Capture the cell that displays the provided text and extract its [x, y] central coordinate. 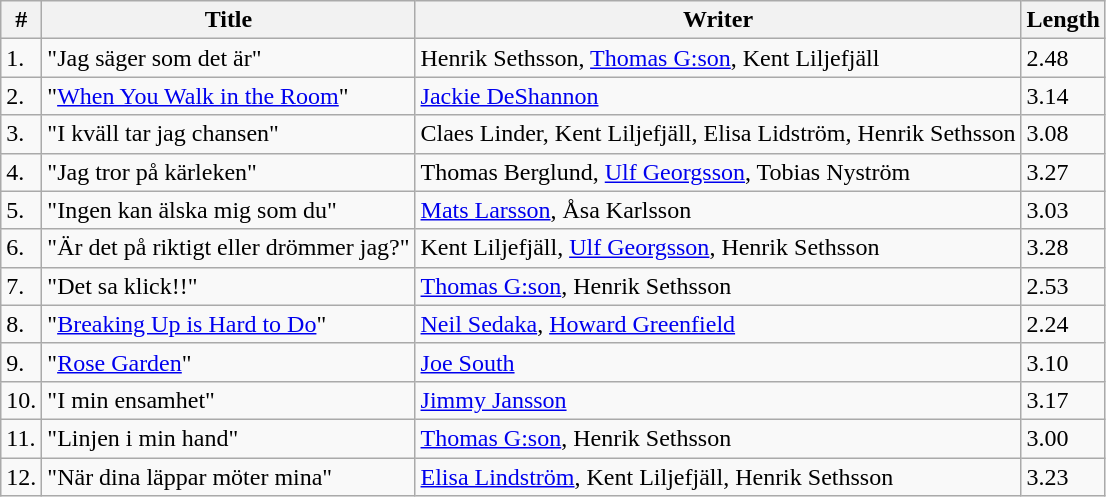
"I kväll tar jag chansen" [228, 134]
"Jag säger som det är" [228, 58]
"Ingen kan älska mig som du" [228, 210]
2.48 [1063, 58]
3.17 [1063, 400]
Jackie DeShannon [718, 96]
3.27 [1063, 172]
3.10 [1063, 362]
3.03 [1063, 210]
# [22, 20]
Title [228, 20]
"När dina läppar möter mina" [228, 477]
3.28 [1063, 248]
6. [22, 248]
"Rose Garden" [228, 362]
7. [22, 286]
"Är det på riktigt eller drömmer jag?" [228, 248]
Length [1063, 20]
Writer [718, 20]
Elisa Lindström, Kent Liljefjäll, Henrik Sethsson [718, 477]
Thomas Berglund, Ulf Georgsson, Tobias Nyström [718, 172]
2. [22, 96]
"Breaking Up is Hard to Do" [228, 324]
12. [22, 477]
Claes Linder, Kent Liljefjäll, Elisa Lidström, Henrik Sethsson [718, 134]
2.53 [1063, 286]
2.24 [1063, 324]
3.23 [1063, 477]
8. [22, 324]
"Linjen i min hand" [228, 438]
10. [22, 400]
9. [22, 362]
3.14 [1063, 96]
5. [22, 210]
3. [22, 134]
1. [22, 58]
Henrik Sethsson, Thomas G:son, Kent Liljefjäll [718, 58]
"I min ensamhet" [228, 400]
Joe South [718, 362]
3.00 [1063, 438]
3.08 [1063, 134]
11. [22, 438]
Kent Liljefjäll, Ulf Georgsson, Henrik Sethsson [718, 248]
"When You Walk in the Room" [228, 96]
"Jag tror på kärleken" [228, 172]
Neil Sedaka, Howard Greenfield [718, 324]
Jimmy Jansson [718, 400]
Mats Larsson, Åsa Karlsson [718, 210]
"Det sa klick!!" [228, 286]
4. [22, 172]
